Identify which cell holds the provided text, then report its (X, Y) central coordinate. 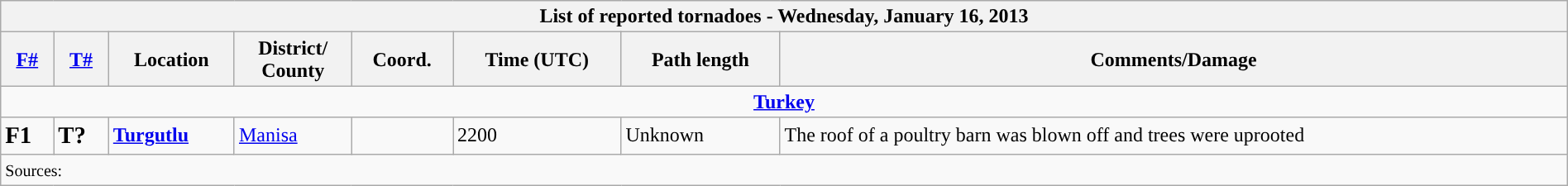
2200 (538, 136)
Unknown (700, 136)
Time (UTC) (538, 60)
T# (81, 60)
The roof of a poultry barn was blown off and trees were uprooted (1174, 136)
District/County (293, 60)
Location (171, 60)
F# (27, 60)
T? (81, 136)
Sources: (784, 169)
Turkey (784, 102)
Coord. (402, 60)
Path length (700, 60)
Manisa (293, 136)
Turgutlu (171, 136)
F1 (27, 136)
List of reported tornadoes - Wednesday, January 16, 2013 (784, 17)
Comments/Damage (1174, 60)
